Extract the (x, y) coordinate from the center of the cell holding the provided text.  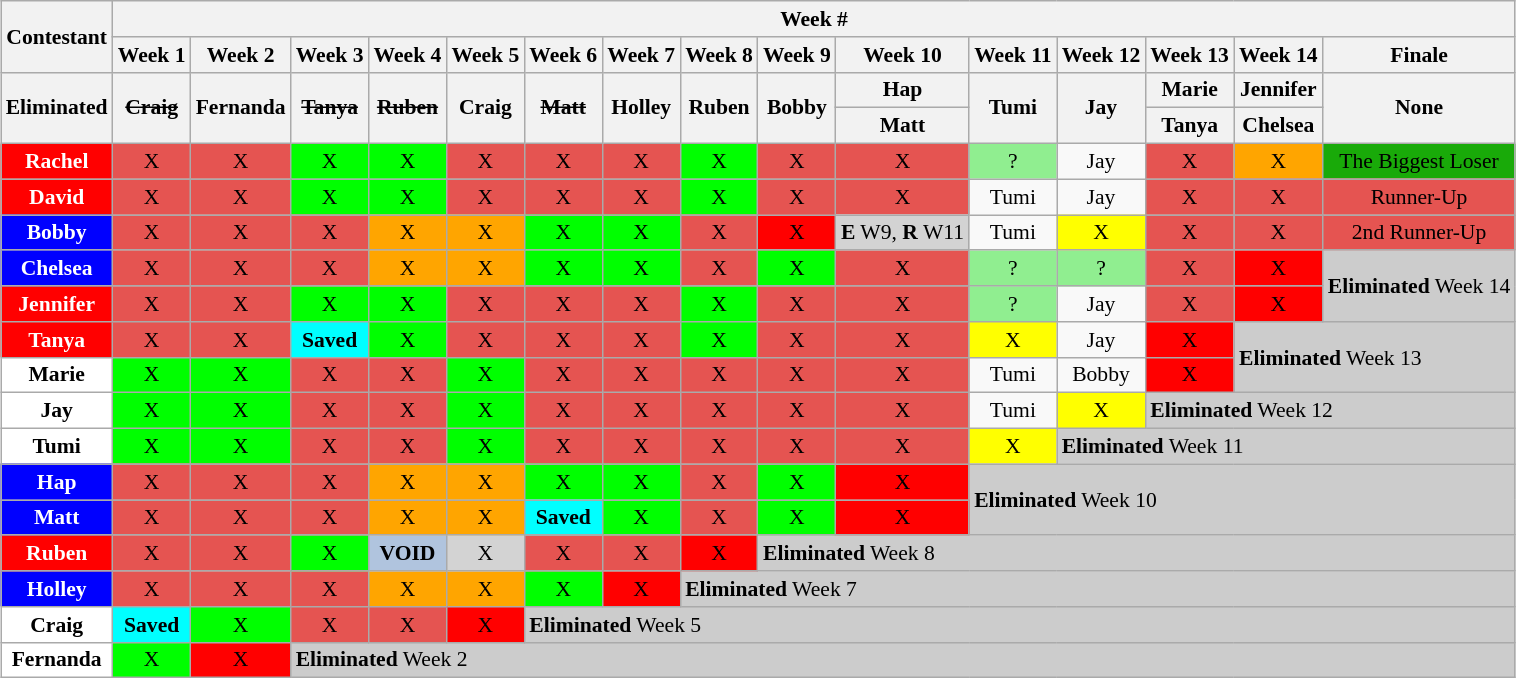
Week 12 (1102, 54)
Week 4 (408, 54)
Week 3 (330, 54)
Eliminated Week 8 (1136, 553)
None (1420, 108)
Eliminated Week 7 (1098, 589)
Week 1 (152, 54)
Eliminated Week 12 (1330, 411)
Runner-Up (1420, 197)
Week 10 (902, 54)
The Biggest Loser (1420, 161)
Week 14 (1278, 54)
Eliminated Week 5 (1020, 624)
Week 13 (1190, 54)
David (57, 197)
Eliminated Week 2 (904, 660)
Finale (1420, 54)
Week 9 (797, 54)
Week 2 (241, 54)
Eliminated Week 10 (1242, 500)
2nd Runner-Up (1420, 232)
Eliminated Week 11 (1286, 446)
Rachel (57, 161)
Week 5 (485, 54)
Contestant (57, 36)
E W9, R W11 (902, 232)
Week 8 (719, 54)
Eliminated (57, 108)
Week 11 (1012, 54)
Week 7 (641, 54)
Week 6 (563, 54)
Eliminated Week 14 (1420, 286)
VOID (408, 553)
Week # (814, 19)
Eliminated Week 13 (1374, 356)
